Return (x, y) of the center of cell containing provided text 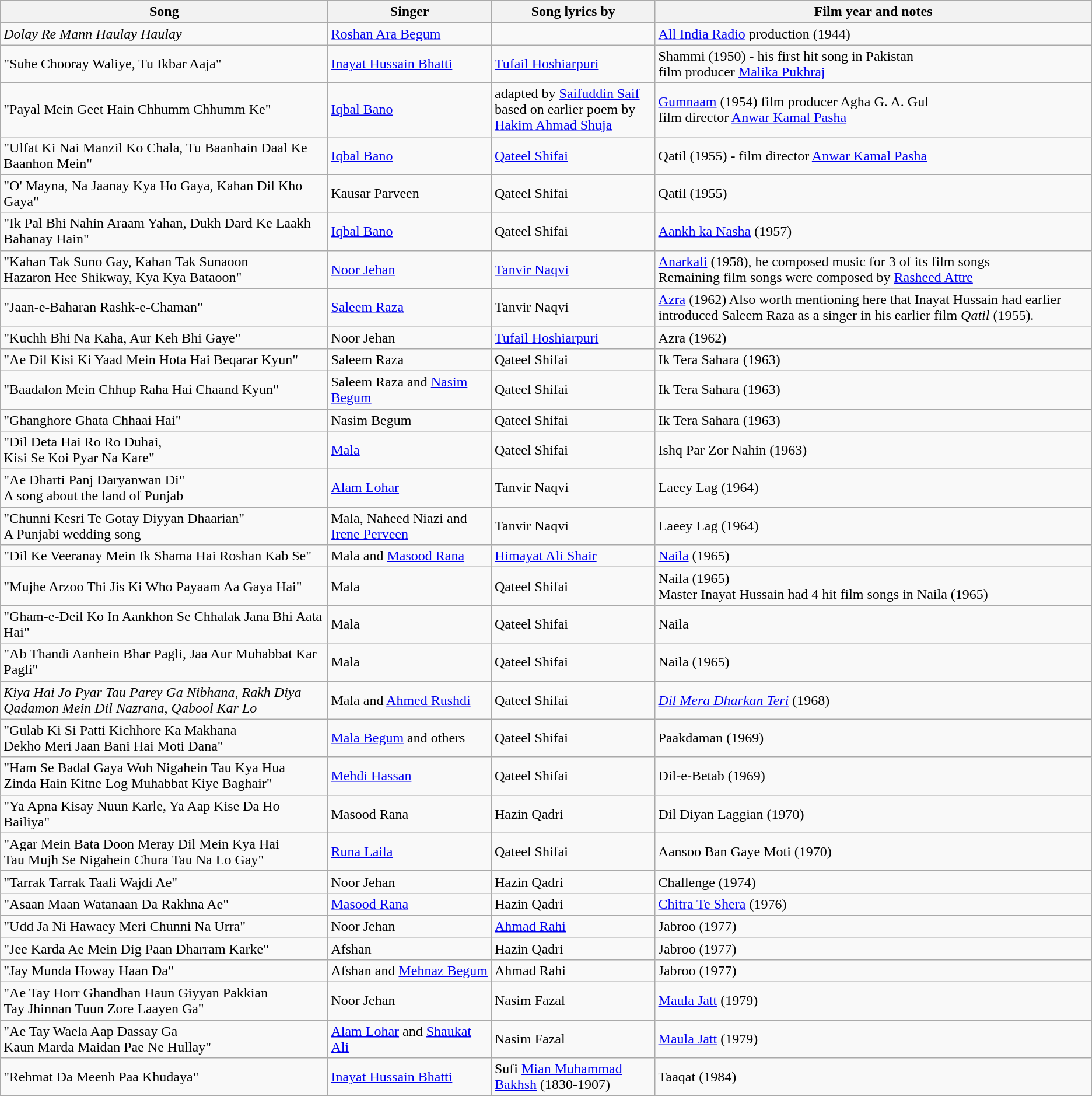
Dolay Re Mann Haulay Haulay (164, 34)
Mala Begum and others (409, 738)
Saleem Raza and Nasim Begum (409, 390)
Qatil (1955) (873, 194)
"Kuchh Bhi Na Kaha, Aur Keh Bhi Gaye" (164, 337)
"Ham Se Badal Gaya Woh Nigahein Tau Kya HuaZinda Hain Kitne Log Muhabbat Kiye Baghair" (164, 776)
"Ae Dil Kisi Ki Yaad Mein Hota Hai Beqarar Kyun" (164, 359)
Naila (1965)Master Inayat Hussain had 4 hit film songs in Naila (1965) (873, 586)
Kausar Parveen (409, 194)
Singer (409, 12)
Azra (1962) (873, 337)
Naila (873, 624)
Ishq Par Zor Nahin (1963) (873, 451)
Mehdi Hassan (409, 776)
"Gham-e-Deil Ko In Aankhon Se Chhalak Jana Bhi Aata Hai" (164, 624)
Afshan (409, 948)
"Tarrak Tarrak Taali Wajdi Ae" (164, 882)
"Dil Ke Veeranay Mein Ik Shama Hai Roshan Kab Se" (164, 556)
"Ik Pal Bhi Nahin Araam Yahan, Dukh Dard Ke Laakh Bahanay Hain" (164, 231)
Alam Lohar and Shaukat Ali (409, 1039)
adapted by Saifuddin Saif based on earlier poem by Hakim Ahmad Shuja (573, 110)
Aansoo Ban Gaye Moti (1970) (873, 852)
Mala, Naheed Niazi and Irene Perveen (409, 526)
"Kahan Tak Suno Gay, Kahan Tak SunaoonHazaron Hee Shikway, Kya Kya Bataoon" (164, 270)
Roshan Ara Begum (409, 34)
"Ulfat Ki Nai Manzil Ko Chala, Tu Baanhain Daal Ke Baanhon Mein" (164, 155)
Gumnaam (1954) film producer Agha G. A. Gulfilm director Anwar Kamal Pasha (873, 110)
All India Radio production (1944) (873, 34)
Qatil (1955) - film director Anwar Kamal Pasha (873, 155)
"Udd Ja Ni Hawaey Meri Chunni Na Urra" (164, 926)
Aankh ka Nasha (1957) (873, 231)
Paakdaman (1969) (873, 738)
Song lyrics by (573, 12)
Dil Mera Dharkan Teri (1968) (873, 700)
Shammi (1950) - his first hit song in Pakistanfilm producer Malika Pukhraj (873, 64)
"Agar Mein Bata Doon Meray Dil Mein Kya HaiTau Mujh Se Nigahein Chura Tau Na Lo Gay" (164, 852)
Alam Lohar (409, 488)
Dil-e-Betab (1969) (873, 776)
Afshan and Mehnaz Begum (409, 971)
"Chunni Kesri Te Gotay Diyyan Dhaarian"A Punjabi wedding song (164, 526)
"Jee Karda Ae Mein Dig Paan Dharram Karke" (164, 948)
Mala and Ahmed Rushdi (409, 700)
"Ghanghore Ghata Chhaai Hai" (164, 420)
"Jay Munda Howay Haan Da" (164, 971)
Chitra Te Shera (1976) (873, 904)
"Ab Thandi Aanhein Bhar Pagli, Jaa Aur Muhabbat Kar Pagli" (164, 662)
Taaqat (1984) (873, 1077)
Runa Laila (409, 852)
Mala and Masood Rana (409, 556)
Azra (1962) Also worth mentioning here that Inayat Hussain had earlier introduced Saleem Raza as a singer in his earlier film Qatil (1955). (873, 307)
"Ae Tay Horr Ghandhan Haun Giyyan PakkianTay Jhinnan Tuun Zore Laayen Ga" (164, 1001)
Kiya Hai Jo Pyar Tau Parey Ga Nibhana, Rakh Diya Qadamon Mein Dil Nazrana, Qabool Kar Lo (164, 700)
Nasim Begum (409, 420)
"Suhe Chooray Waliye, Tu Ikbar Aaja" (164, 64)
"Baadalon Mein Chhup Raha Hai Chaand Kyun" (164, 390)
"Asaan Maan Watanaan Da Rakhna Ae" (164, 904)
Dil Diyan Laggian (1970) (873, 814)
"Ae Tay Waela Aap Dassay GaKaun Marda Maidan Pae Ne Hullay" (164, 1039)
Himayat Ali Shair (573, 556)
Anarkali (1958), he composed music for 3 of its film songsRemaining film songs were composed by Rasheed Attre (873, 270)
"O' Mayna, Na Jaanay Kya Ho Gaya, Kahan Dil Kho Gaya" (164, 194)
"Jaan-e-Baharan Rashk-e-Chaman" (164, 307)
"Dil Deta Hai Ro Ro Duhai,Kisi Se Koi Pyar Na Kare" (164, 451)
"Ya Apna Kisay Nuun Karle, Ya Aap Kise Da Ho Bailiya" (164, 814)
"Ae Dharti Panj Daryanwan Di"A song about the land of Punjab (164, 488)
Song (164, 12)
"Rehmat Da Meenh Paa Khudaya" (164, 1077)
Film year and notes (873, 12)
Sufi Mian Muhammad Bakhsh (1830-1907) (573, 1077)
"Mujhe Arzoo Thi Jis Ki Who Payaam Aa Gaya Hai" (164, 586)
Challenge (1974) (873, 882)
"Gulab Ki Si Patti Kichhore Ka MakhanaDekho Meri Jaan Bani Hai Moti Dana" (164, 738)
"Payal Mein Geet Hain Chhumm Chhumm Ke" (164, 110)
